Detect which cell encompasses the target text, then output its [X, Y] center coordinate. 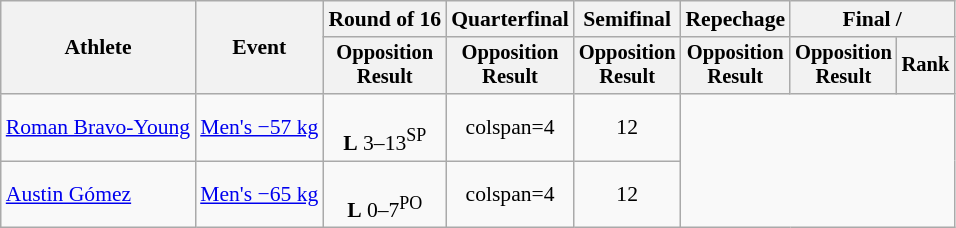
L 3–13SP [384, 128]
Repechage [735, 19]
Athlete [98, 48]
Men's −57 kg [259, 128]
Final / [872, 19]
Roman Bravo-Young [98, 128]
Semifinal [628, 19]
Round of 16 [384, 19]
Men's −65 kg [259, 194]
Quarterfinal [510, 19]
Rank [926, 66]
Event [259, 48]
L 0–7PO [384, 194]
Austin Gómez [98, 194]
